Extract the [X, Y] coordinate from the center of the cell holding the provided text.  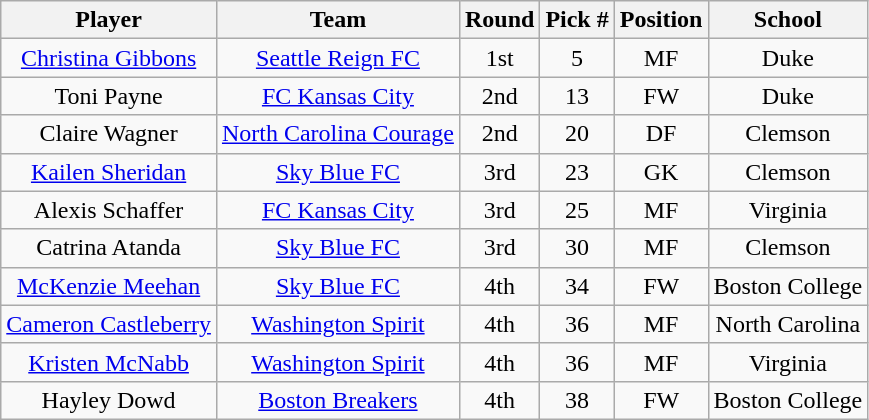
McKenzie Meehan [109, 286]
23 [577, 172]
Position [661, 20]
North Carolina [788, 324]
20 [577, 134]
Round [499, 20]
Kailen Sheridan [109, 172]
13 [577, 96]
Boston Breakers [338, 400]
GK [661, 172]
Kristen McNabb [109, 362]
25 [577, 210]
DF [661, 134]
Catrina Atanda [109, 248]
North Carolina Courage [338, 134]
38 [577, 400]
Hayley Dowd [109, 400]
30 [577, 248]
1st [499, 58]
Player [109, 20]
Toni Payne [109, 96]
34 [577, 286]
Team [338, 20]
Alexis Schaffer [109, 210]
Christina Gibbons [109, 58]
Seattle Reign FC [338, 58]
Pick # [577, 20]
Claire Wagner [109, 134]
Cameron Castleberry [109, 324]
School [788, 20]
5 [577, 58]
